Scan for the cell matching the given text and deliver its (X, Y) coordinate at center. 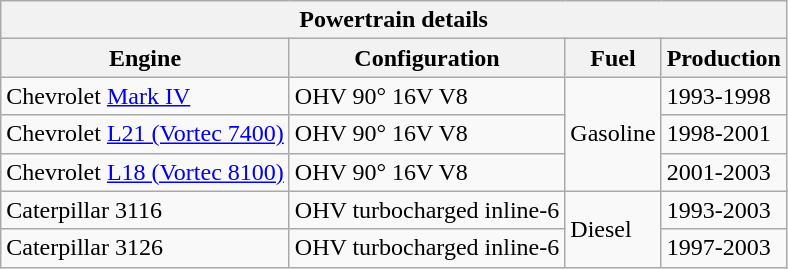
Chevrolet L21 (Vortec 7400) (146, 134)
1998-2001 (724, 134)
Caterpillar 3126 (146, 248)
Engine (146, 58)
Gasoline (613, 134)
Configuration (426, 58)
1997-2003 (724, 248)
Chevrolet L18 (Vortec 8100) (146, 172)
Fuel (613, 58)
Caterpillar 3116 (146, 210)
2001-2003 (724, 172)
1993-1998 (724, 96)
Chevrolet Mark IV (146, 96)
Powertrain details (394, 20)
Diesel (613, 229)
Production (724, 58)
1993-2003 (724, 210)
